Determine the [x, y] coordinate at the center of the cell enclosing the given text.  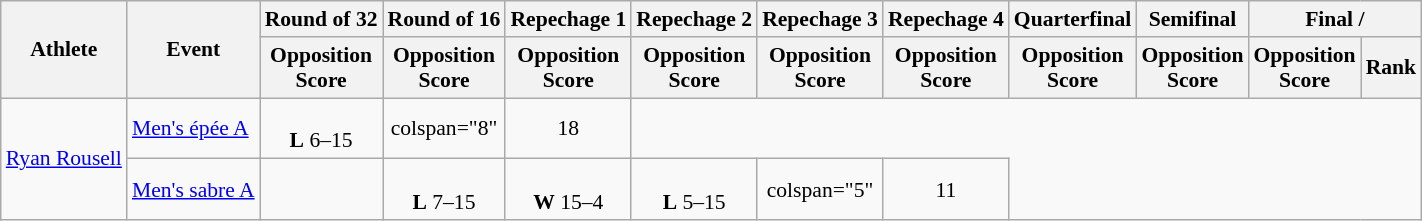
Repechage 1 [568, 19]
Quarterfinal [1073, 19]
Men's épée A [194, 128]
L 7–15 [444, 190]
Men's sabre A [194, 190]
Final / [1336, 19]
Repechage 2 [694, 19]
Repechage 3 [820, 19]
colspan="8" [444, 128]
colspan="5" [820, 190]
Semifinal [1192, 19]
Ryan Rousell [64, 159]
L 5–15 [694, 190]
Event [194, 50]
Athlete [64, 50]
11 [946, 190]
Rank [1392, 68]
W 15–4 [568, 190]
L 6–15 [322, 128]
18 [568, 128]
Round of 16 [444, 19]
Round of 32 [322, 19]
Repechage 4 [946, 19]
